Identify which cell holds the provided text, then report its [x, y] central coordinate. 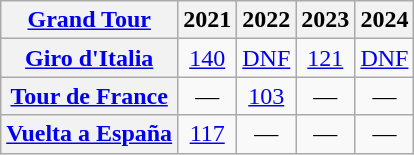
103 [266, 96]
Giro d'Italia [90, 58]
Vuelta a España [90, 134]
2023 [326, 20]
117 [208, 134]
121 [326, 58]
140 [208, 58]
Tour de France [90, 96]
Grand Tour [90, 20]
2022 [266, 20]
2024 [384, 20]
2021 [208, 20]
